Provide the [x, y] coordinate of the cell's center where the given text is located.  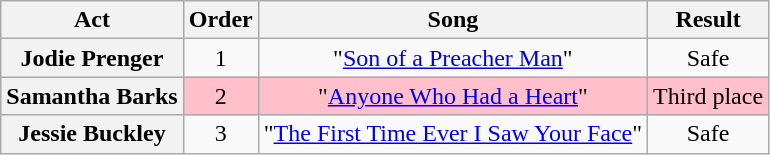
2 [220, 96]
Jodie Prenger [92, 58]
3 [220, 134]
"Son of a Preacher Man" [452, 58]
Samantha Barks [92, 96]
Order [220, 20]
1 [220, 58]
Jessie Buckley [92, 134]
"Anyone Who Had a Heart" [452, 96]
Act [92, 20]
Result [708, 20]
Third place [708, 96]
"The First Time Ever I Saw Your Face" [452, 134]
Song [452, 20]
